Detect which cell encompasses the target text, then output its (x, y) center coordinate. 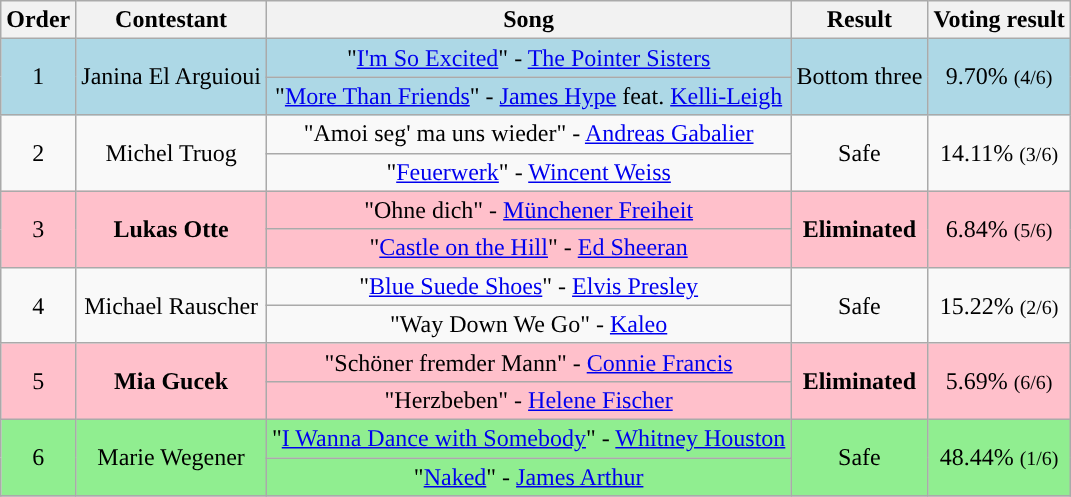
Janina El Arguioui (172, 77)
"More Than Friends" - James Hype feat. Kelli-Leigh (528, 96)
48.44% (1/6) (999, 457)
2 (38, 153)
Marie Wegener (172, 457)
Michel Truog (172, 153)
1 (38, 77)
6 (38, 457)
"I Wanna Dance with Somebody" - Whitney Houston (528, 438)
"Way Down We Go" - Kaleo (528, 324)
"I'm So Excited" - The Pointer Sisters (528, 58)
3 (38, 229)
6.84% (5/6) (999, 229)
"Schöner fremder Mann" - Connie Francis (528, 362)
15.22% (2/6) (999, 305)
"Blue Suede Shoes" - Elvis Presley (528, 286)
Voting result (999, 20)
Contestant (172, 20)
"Castle on the Hill" - Ed Sheeran (528, 248)
Bottom three (860, 77)
Song (528, 20)
"Amoi seg' ma uns wieder" - Andreas Gabalier (528, 134)
Michael Rauscher (172, 305)
"Herzbeben" - Helene Fischer (528, 400)
5.69% (6/6) (999, 381)
Mia Gucek (172, 381)
14.11% (3/6) (999, 153)
5 (38, 381)
Result (860, 20)
Order (38, 20)
"Feuerwerk" - Wincent Weiss (528, 172)
"Ohne dich" - Münchener Freiheit (528, 210)
9.70% (4/6) (999, 77)
4 (38, 305)
"Naked" - James Arthur (528, 477)
Lukas Otte (172, 229)
